Find where the given text appears and provide that cell's center as [x, y] coordinate. 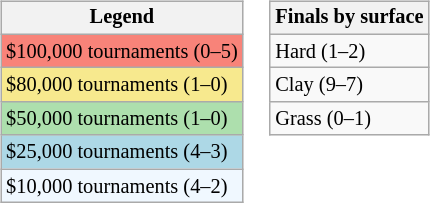
$50,000 tournaments (1–0) [122, 119]
Clay (9–7) [349, 85]
$10,000 tournaments (4–2) [122, 186]
$100,000 tournaments (0–5) [122, 51]
Grass (0–1) [349, 119]
Finals by surface [349, 18]
$80,000 tournaments (1–0) [122, 85]
Hard (1–2) [349, 51]
Legend [122, 18]
$25,000 tournaments (4–3) [122, 152]
